Find where the given text appears and provide that cell's center as (x, y) coordinate. 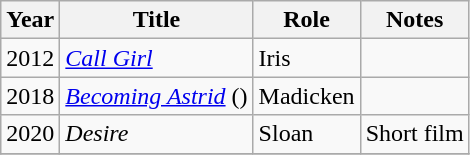
Desire (156, 134)
Sloan (306, 134)
2018 (30, 96)
Iris (306, 58)
Madicken (306, 96)
Call Girl (156, 58)
Title (156, 20)
2020 (30, 134)
2012 (30, 58)
Notes (414, 20)
Short film (414, 134)
Role (306, 20)
Becoming Astrid () (156, 96)
Year (30, 20)
